Locate the cell with the specified text and output its [x, y] center coordinate. 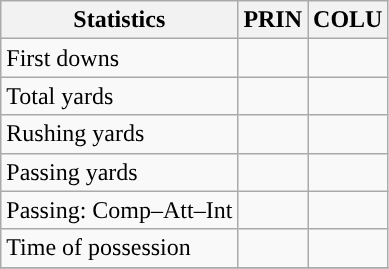
Total yards [120, 96]
PRIN [273, 20]
Rushing yards [120, 134]
COLU [348, 20]
Time of possession [120, 248]
Passing yards [120, 172]
Passing: Comp–Att–Int [120, 210]
Statistics [120, 20]
First downs [120, 58]
